Identify which cell holds the provided text, then report its (x, y) central coordinate. 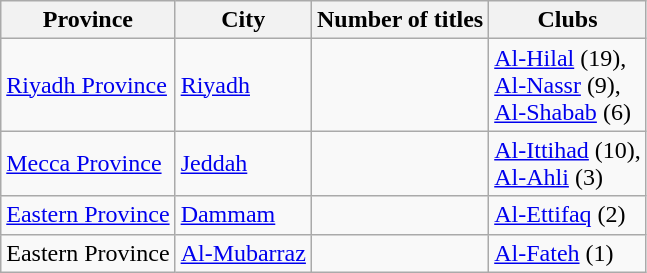
Clubs (568, 20)
Al-Fateh (1) (568, 253)
Dammam (243, 215)
Al-Mubarraz (243, 253)
Al-Hilal (19),Al-Nassr (9),Al-Shabab (6) (568, 85)
Number of titles (400, 20)
Al-Ittihad (10),Al-Ahli (3) (568, 164)
Riyadh Province (88, 85)
Mecca Province (88, 164)
Al-Ettifaq (2) (568, 215)
Riyadh (243, 85)
Province (88, 20)
Jeddah (243, 164)
City (243, 20)
